Locate the cell with the specified text and output its (X, Y) center coordinate. 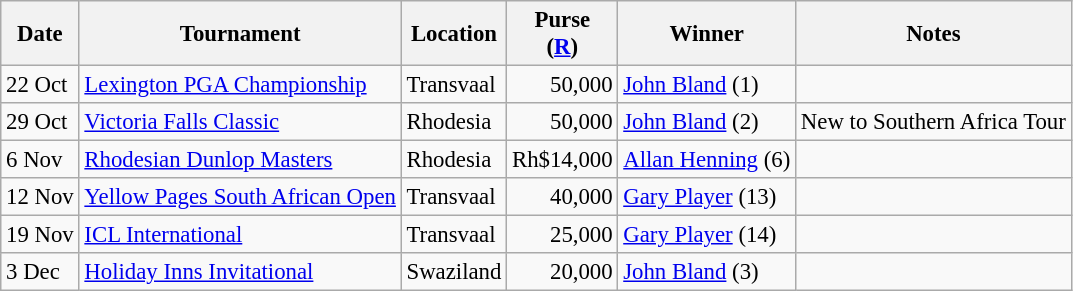
40,000 (562, 197)
22 Oct (40, 85)
New to Southern Africa Tour (934, 122)
ICL International (240, 235)
Rhodesian Dunlop Masters (240, 160)
12 Nov (40, 197)
Allan Henning (6) (707, 160)
Gary Player (13) (707, 197)
29 Oct (40, 122)
Lexington PGA Championship (240, 85)
Location (454, 34)
John Bland (2) (707, 122)
Notes (934, 34)
Rh$14,000 (562, 160)
Date (40, 34)
Purse(R) (562, 34)
John Bland (1) (707, 85)
6 Nov (40, 160)
25,000 (562, 235)
Victoria Falls Classic (240, 122)
Gary Player (14) (707, 235)
19 Nov (40, 235)
Winner (707, 34)
Yellow Pages South African Open (240, 197)
Tournament (240, 34)
